Detect which cell encompasses the target text, then output its (x, y) center coordinate. 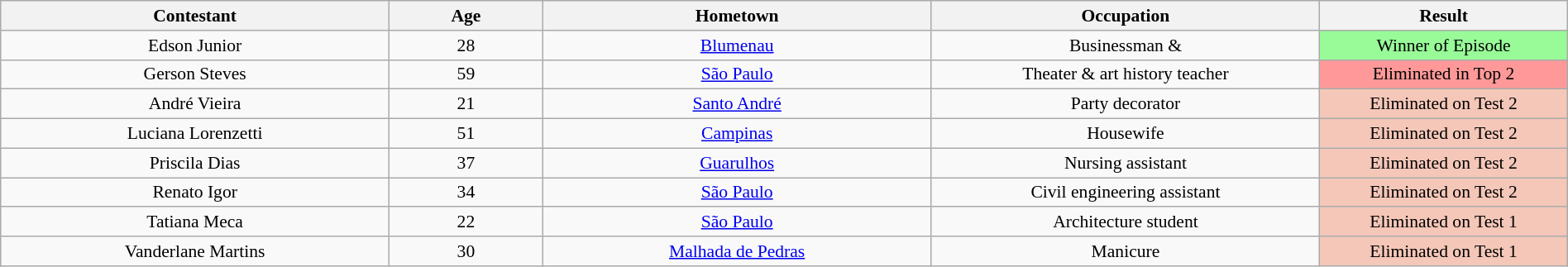
34 (466, 193)
22 (466, 222)
Hometown (737, 16)
51 (466, 134)
Housewife (1126, 134)
Businessman & (1126, 45)
Tatiana Meca (195, 222)
Nursing assistant (1126, 163)
Vanderlane Martins (195, 251)
Santo André (737, 104)
Architecture student (1126, 222)
Guarulhos (737, 163)
Winner of Episode (1444, 45)
Luciana Lorenzetti (195, 134)
Manicure (1126, 251)
Edson Junior (195, 45)
Campinas (737, 134)
Priscila Dias (195, 163)
Eliminated in Top 2 (1444, 74)
Party decorator (1126, 104)
28 (466, 45)
Theater & art history teacher (1126, 74)
Contestant (195, 16)
Gerson Steves (195, 74)
André Vieira (195, 104)
21 (466, 104)
Renato Igor (195, 193)
37 (466, 163)
Civil engineering assistant (1126, 193)
30 (466, 251)
Malhada de Pedras (737, 251)
Result (1444, 16)
Blumenau (737, 45)
59 (466, 74)
Occupation (1126, 16)
Age (466, 16)
